Locate the cell with the specified text and output its [X, Y] center coordinate. 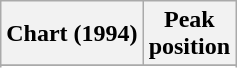
Chart (1994) [72, 34]
Peakposition [189, 34]
